Output the (x, y) coordinate of the center of the cell containing the given text.  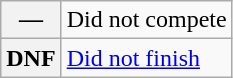
— (31, 20)
Did not compete (146, 20)
Did not finish (146, 58)
DNF (31, 58)
